Detect which cell encompasses the target text, then output its (x, y) center coordinate. 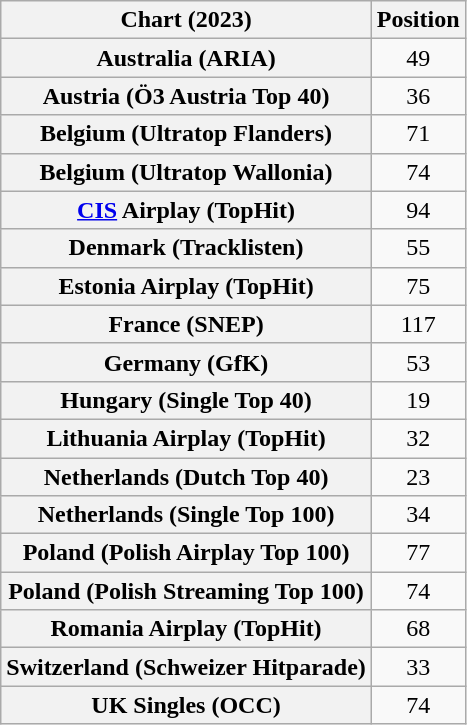
Switzerland (Schweizer Hitparade) (186, 667)
94 (418, 210)
Germany (GfK) (186, 362)
Belgium (Ultratop Flanders) (186, 134)
68 (418, 629)
France (SNEP) (186, 324)
53 (418, 362)
32 (418, 438)
Romania Airplay (TopHit) (186, 629)
UK Singles (OCC) (186, 705)
Poland (Polish Airplay Top 100) (186, 553)
Lithuania Airplay (TopHit) (186, 438)
75 (418, 286)
23 (418, 477)
Chart (2023) (186, 20)
19 (418, 400)
Position (418, 20)
Poland (Polish Streaming Top 100) (186, 591)
36 (418, 96)
71 (418, 134)
77 (418, 553)
117 (418, 324)
Austria (Ö3 Austria Top 40) (186, 96)
34 (418, 515)
55 (418, 248)
49 (418, 58)
Hungary (Single Top 40) (186, 400)
Australia (ARIA) (186, 58)
Belgium (Ultratop Wallonia) (186, 172)
Netherlands (Dutch Top 40) (186, 477)
Estonia Airplay (TopHit) (186, 286)
CIS Airplay (TopHit) (186, 210)
Netherlands (Single Top 100) (186, 515)
Denmark (Tracklisten) (186, 248)
33 (418, 667)
